Scan for the cell matching the given text and deliver its [X, Y] coordinate at center. 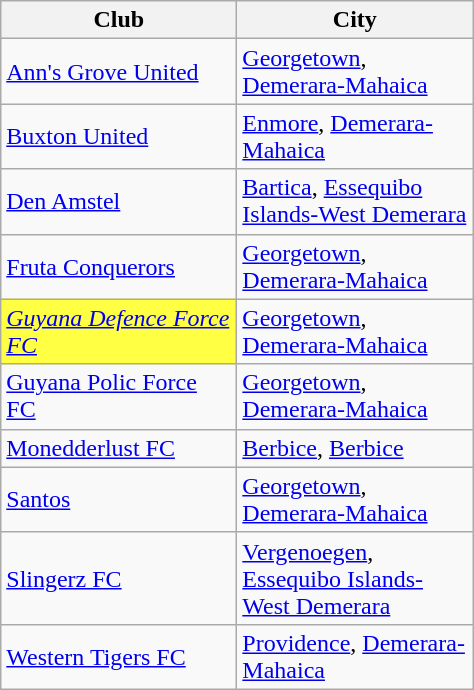
Den Amstel [119, 202]
Guyana Defence Force FC [119, 332]
Club [119, 20]
Guyana Polic Force FC [119, 396]
Western Tigers FC [119, 656]
Providence, Demerara-Mahaica [355, 656]
Santos [119, 500]
Enmore, Demerara-Mahaica [355, 136]
Slingerz FC [119, 578]
Monedderlust FC [119, 448]
Buxton United [119, 136]
City [355, 20]
Berbice, Berbice [355, 448]
Vergenoegen, Essequibo Islands-West Demerara [355, 578]
Ann's Grove United [119, 72]
Bartica, Essequibo Islands-West Demerara [355, 202]
Fruta Conquerors [119, 266]
